Identify which cell holds the provided text, then report its (x, y) central coordinate. 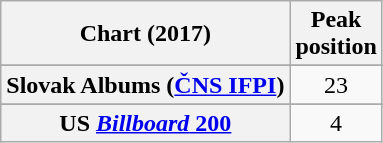
US Billboard 200 (146, 123)
Slovak Albums (ČNS IFPI) (146, 85)
Peak position (336, 34)
4 (336, 123)
Chart (2017) (146, 34)
23 (336, 85)
